Provide the [x, y] coordinate of the cell's center where the given text is located.  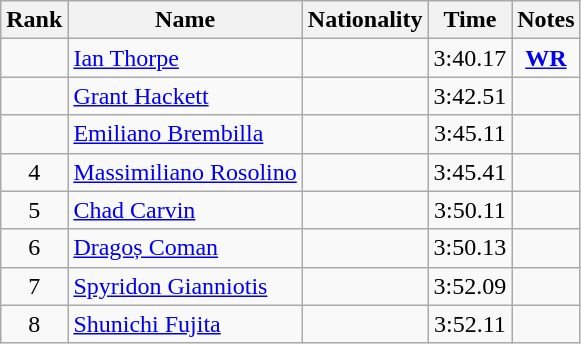
Chad Carvin [185, 210]
Massimiliano Rosolino [185, 172]
7 [34, 286]
4 [34, 172]
3:45.11 [470, 134]
3:50.13 [470, 248]
Notes [546, 20]
Spyridon Gianniotis [185, 286]
3:42.51 [470, 96]
3:45.41 [470, 172]
8 [34, 324]
Grant Hackett [185, 96]
Name [185, 20]
Nationality [365, 20]
WR [546, 58]
3:52.09 [470, 286]
Time [470, 20]
Rank [34, 20]
Dragoș Coman [185, 248]
Shunichi Fujita [185, 324]
3:52.11 [470, 324]
3:40.17 [470, 58]
Emiliano Brembilla [185, 134]
3:50.11 [470, 210]
6 [34, 248]
Ian Thorpe [185, 58]
5 [34, 210]
